For the text-containing cell, return its midpoint in (x, y) coordinate format. 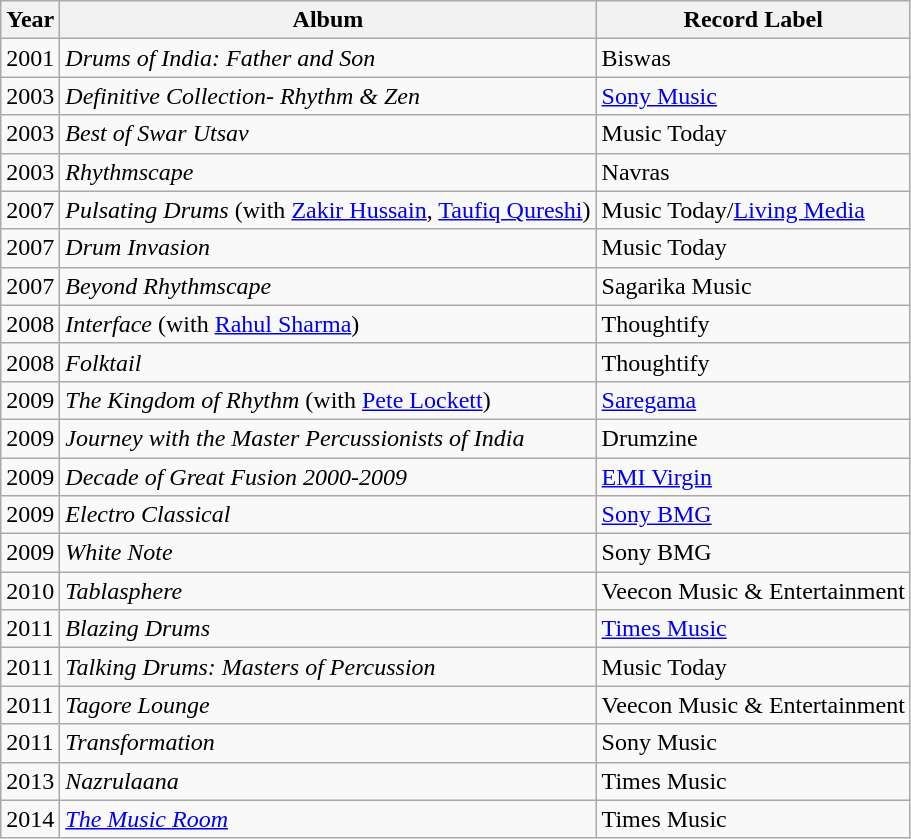
Tablasphere (328, 591)
Rhythmscape (328, 172)
Pulsating Drums (with Zakir Hussain, Taufiq Qureshi) (328, 210)
Definitive Collection- Rhythm & Zen (328, 96)
Talking Drums: Masters of Percussion (328, 667)
Journey with the Master Percussionists of India (328, 438)
2001 (30, 58)
Sagarika Music (753, 286)
Blazing Drums (328, 629)
White Note (328, 553)
The Music Room (328, 819)
Record Label (753, 20)
Drum Invasion (328, 248)
Saregama (753, 400)
Tagore Lounge (328, 705)
Beyond Rhythmscape (328, 286)
2010 (30, 591)
Music Today/Living Media (753, 210)
Drums of India: Father and Son (328, 58)
Transformation (328, 743)
Best of Swar Utsav (328, 134)
Navras (753, 172)
2013 (30, 781)
Album (328, 20)
Folktail (328, 362)
Biswas (753, 58)
The Kingdom of Rhythm (with Pete Lockett) (328, 400)
2014 (30, 819)
Decade of Great Fusion 2000-2009 (328, 477)
Nazrulaana (328, 781)
EMI Virgin (753, 477)
Year (30, 20)
Electro Classical (328, 515)
Drumzine (753, 438)
Interface (with Rahul Sharma) (328, 324)
